Determine the (X, Y) coordinate at the center of the cell enclosing the given text.  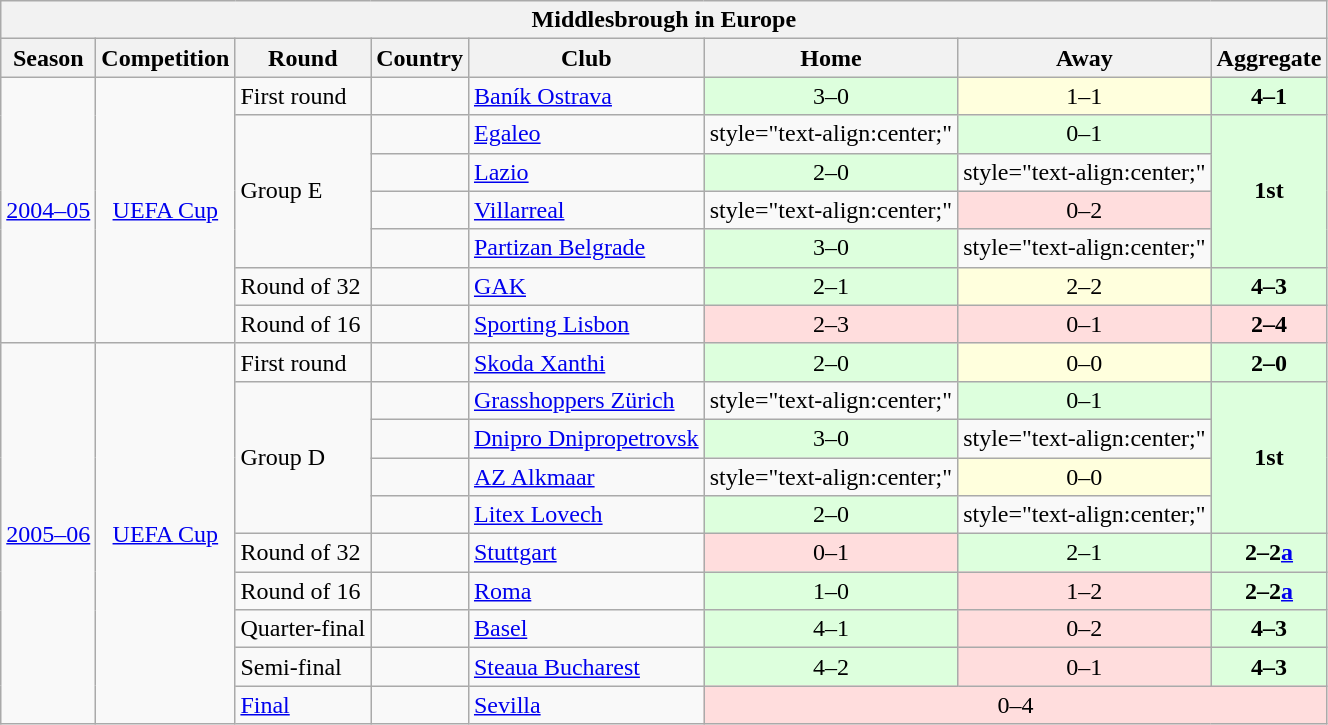
Egaleo (586, 134)
Villarreal (586, 210)
Sevilla (586, 705)
2–2 (1084, 286)
Skoda Xanthi (586, 362)
2004–05 (48, 210)
Home (830, 58)
Final (303, 705)
AZ Alkmaar (586, 477)
Dnipro Dnipropetrovsk (586, 438)
Lazio (586, 172)
Semi-final (303, 667)
Aggregate (1269, 58)
Round (303, 58)
1–0 (830, 591)
1–2 (1084, 591)
Club (586, 58)
Baník Ostrava (586, 96)
Basel (586, 629)
Sporting Lisbon (586, 324)
Grasshoppers Zürich (586, 400)
Away (1084, 58)
2–4 (1269, 324)
0–4 (1016, 705)
4–2 (830, 667)
2005–06 (48, 534)
Quarter-final (303, 629)
1–1 (1084, 96)
GAK (586, 286)
Roma (586, 591)
Competition (166, 58)
Middlesbrough in Europe (664, 20)
Stuttgart (586, 553)
2–3 (830, 324)
Group D (303, 457)
Group E (303, 191)
Partizan Belgrade (586, 248)
Season (48, 58)
Country (420, 58)
Litex Lovech (586, 515)
Steaua Bucharest (586, 667)
